From the cell containing the given text, extract its center point as [X, Y] coordinate. 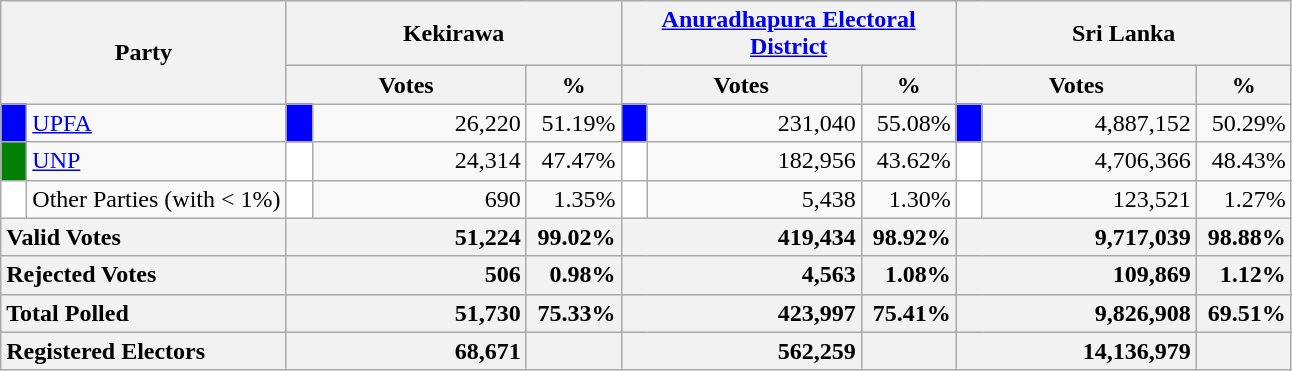
5,438 [754, 199]
9,826,908 [1076, 313]
1.08% [908, 275]
1.30% [908, 199]
Sri Lanka [1124, 34]
Party [144, 52]
123,521 [1089, 199]
51,730 [406, 313]
4,887,152 [1089, 123]
562,259 [741, 351]
690 [419, 199]
48.43% [1244, 161]
231,040 [754, 123]
UPFA [156, 123]
68,671 [406, 351]
75.33% [574, 313]
Registered Electors [144, 351]
109,869 [1076, 275]
Total Polled [144, 313]
26,220 [419, 123]
9,717,039 [1076, 237]
Rejected Votes [144, 275]
99.02% [574, 237]
47.47% [574, 161]
98.92% [908, 237]
Anuradhapura Electoral District [788, 34]
506 [406, 275]
419,434 [741, 237]
1.27% [1244, 199]
51,224 [406, 237]
43.62% [908, 161]
4,563 [741, 275]
51.19% [574, 123]
69.51% [1244, 313]
55.08% [908, 123]
75.41% [908, 313]
Other Parties (with < 1%) [156, 199]
Valid Votes [144, 237]
50.29% [1244, 123]
182,956 [754, 161]
1.35% [574, 199]
14,136,979 [1076, 351]
UNP [156, 161]
0.98% [574, 275]
423,997 [741, 313]
4,706,366 [1089, 161]
1.12% [1244, 275]
98.88% [1244, 237]
24,314 [419, 161]
Kekirawa [454, 34]
